Return the [X, Y] coordinate for the center point of the cell that contains the specified text.  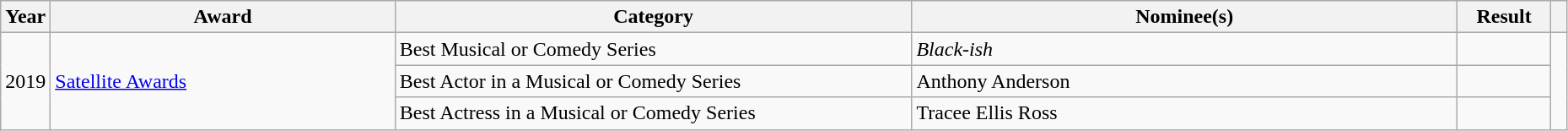
Result [1503, 17]
Satellite Awards [223, 81]
Tracee Ellis Ross [1184, 113]
Award [223, 17]
Nominee(s) [1184, 17]
Best Actress in a Musical or Comedy Series [653, 113]
Anthony Anderson [1184, 81]
2019 [25, 81]
Best Actor in a Musical or Comedy Series [653, 81]
Year [25, 17]
Category [653, 17]
Black-ish [1184, 49]
Best Musical or Comedy Series [653, 49]
